Determine the [x, y] coordinate at the center of the cell enclosing the given text.  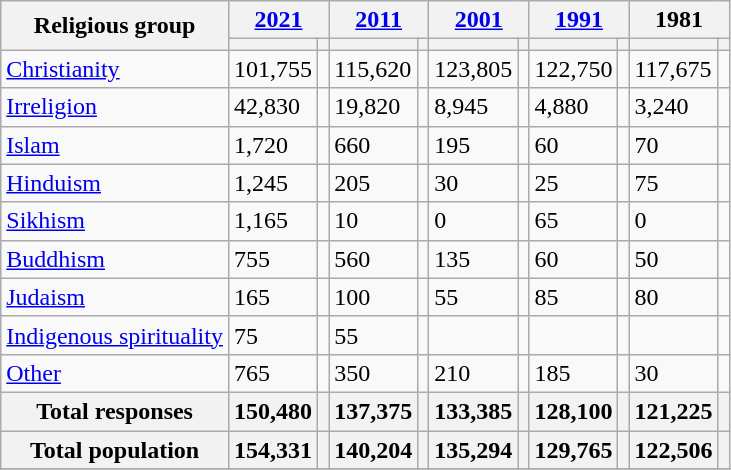
1,245 [272, 183]
122,750 [574, 69]
3,240 [674, 107]
Sikhism [115, 221]
150,480 [272, 411]
2001 [479, 20]
42,830 [272, 107]
80 [674, 297]
350 [374, 373]
4,880 [574, 107]
135 [474, 259]
Buddhism [115, 259]
101,755 [272, 69]
Hinduism [115, 183]
2021 [278, 20]
133,385 [474, 411]
Indigenous spirituality [115, 335]
100 [374, 297]
137,375 [374, 411]
Other [115, 373]
560 [374, 259]
1,720 [272, 145]
Religious group [115, 26]
117,675 [674, 69]
Christianity [115, 69]
121,225 [674, 411]
205 [374, 183]
Irreligion [115, 107]
123,805 [474, 69]
115,620 [374, 69]
8,945 [474, 107]
195 [474, 145]
185 [574, 373]
50 [674, 259]
129,765 [574, 449]
Islam [115, 145]
135,294 [474, 449]
Total population [115, 449]
140,204 [374, 449]
65 [574, 221]
1,165 [272, 221]
765 [272, 373]
Judaism [115, 297]
85 [574, 297]
Total responses [115, 411]
154,331 [272, 449]
128,100 [574, 411]
1981 [679, 20]
210 [474, 373]
1991 [579, 20]
122,506 [674, 449]
660 [374, 145]
19,820 [374, 107]
25 [574, 183]
70 [674, 145]
10 [374, 221]
165 [272, 297]
2011 [379, 20]
755 [272, 259]
